Provide the (X, Y) coordinate of the cell's center where the given text is located.  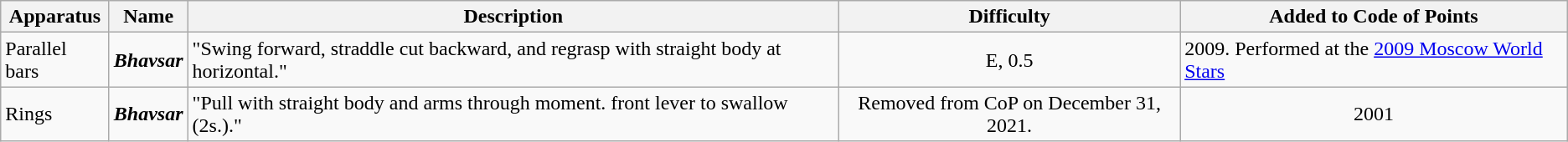
2001 (1374, 114)
Difficulty (1008, 17)
"Swing forward, straddle cut backward, and regrasp with straight body at horizontal." (513, 60)
"Pull with straight body and arms through moment. front lever to swallow (2s.)." (513, 114)
Name (148, 17)
Description (513, 17)
Added to Code of Points (1374, 17)
Parallel bars (55, 60)
Apparatus (55, 17)
Removed from CoP on December 31, 2021. (1008, 114)
Rings (55, 114)
2009. Performed at the 2009 Moscow World Stars (1374, 60)
E, 0.5 (1008, 60)
